Pinpoint the cell where the given text exists, returning its [x, y] midpoint coordinate. 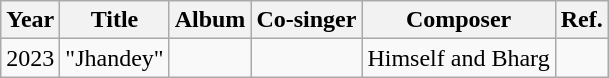
"Jhandey" [114, 58]
2023 [30, 58]
Himself and Bharg [458, 58]
Year [30, 20]
Title [114, 20]
Album [210, 20]
Composer [458, 20]
Ref. [582, 20]
Co-singer [306, 20]
